For the text-containing cell, return its midpoint in [X, Y] coordinate format. 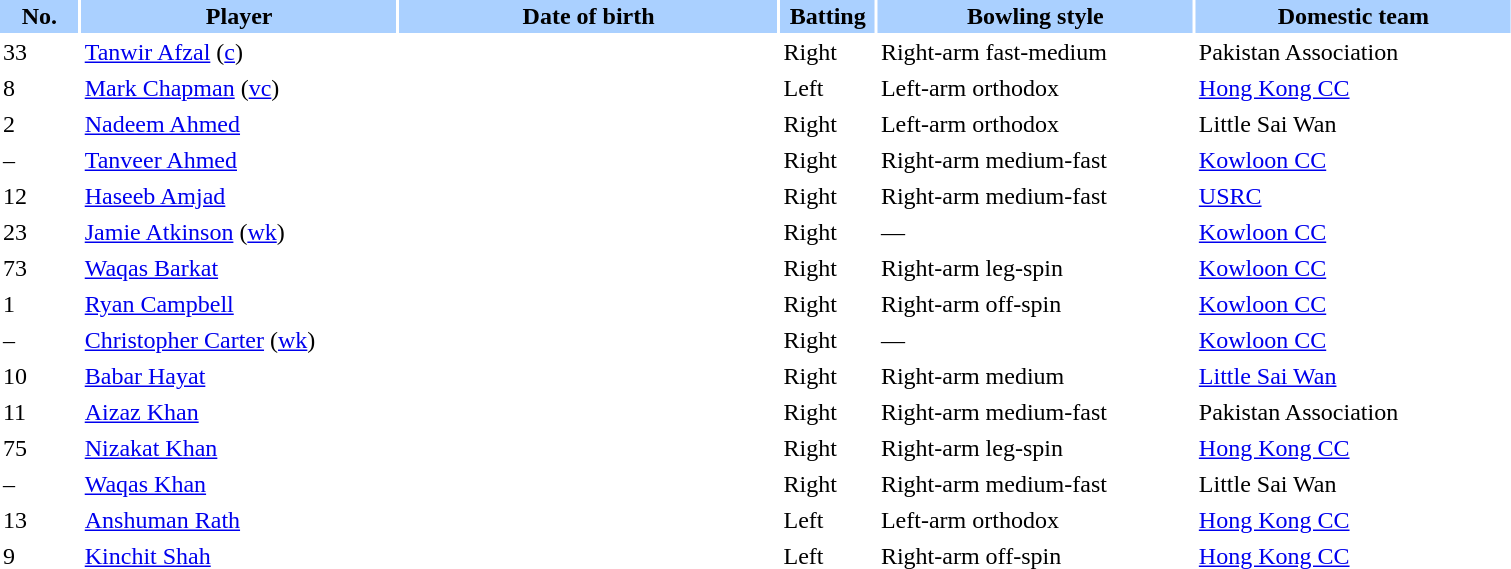
Waqas Barkat [240, 268]
No. [40, 16]
Haseeb Amjad [240, 196]
Tanveer Ahmed [240, 160]
Aizaz Khan [240, 412]
Jamie Atkinson (wk) [240, 232]
Nadeem Ahmed [240, 124]
1 [40, 304]
Mark Chapman (vc) [240, 88]
Date of birth [589, 16]
Right-arm fast-medium [1036, 52]
Player [240, 16]
Bowling style [1036, 16]
Christopher Carter (wk) [240, 340]
Right-arm off-spin [1036, 304]
12 [40, 196]
13 [40, 520]
10 [40, 376]
Tanwir Afzal (c) [240, 52]
33 [40, 52]
Waqas Khan [240, 484]
Batting [827, 16]
23 [40, 232]
Anshuman Rath [240, 520]
8 [40, 88]
75 [40, 448]
2 [40, 124]
Right-arm medium [1036, 376]
73 [40, 268]
Babar Hayat [240, 376]
Nizakat Khan [240, 448]
Ryan Campbell [240, 304]
Domestic team [1354, 16]
USRC [1354, 196]
11 [40, 412]
